Provide the (X, Y) coordinate of the cell's center where the given text is located.  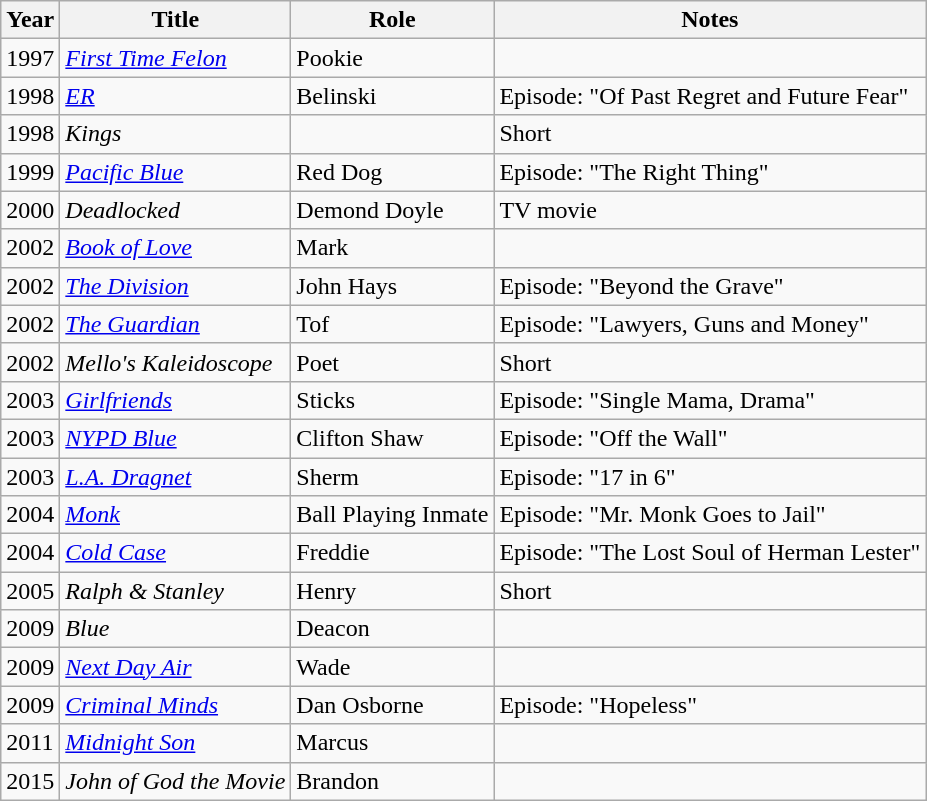
TV movie (710, 210)
Tof (392, 324)
Pookie (392, 58)
Marcus (392, 743)
Title (176, 20)
Mello's Kaleidoscope (176, 362)
John Hays (392, 286)
Brandon (392, 781)
First Time Felon (176, 58)
Episode: "Beyond the Grave" (710, 286)
Deadlocked (176, 210)
Midnight Son (176, 743)
Belinski (392, 96)
Episode: "Of Past Regret and Future Fear" (710, 96)
Episode: "Lawyers, Guns and Money" (710, 324)
ER (176, 96)
John of God the Movie (176, 781)
Sherm (392, 477)
Notes (710, 20)
Book of Love (176, 248)
Episode: "Mr. Monk Goes to Jail" (710, 515)
The Division (176, 286)
Ball Playing Inmate (392, 515)
1999 (30, 172)
Episode: "The Lost Soul of Herman Lester" (710, 553)
Deacon (392, 629)
2015 (30, 781)
Next Day Air (176, 667)
Blue (176, 629)
Demond Doyle (392, 210)
Wade (392, 667)
Clifton Shaw (392, 438)
Episode: "Hopeless" (710, 705)
1997 (30, 58)
Pacific Blue (176, 172)
2011 (30, 743)
Kings (176, 134)
Freddie (392, 553)
Dan Osborne (392, 705)
Episode: "17 in 6" (710, 477)
2005 (30, 591)
Cold Case (176, 553)
Red Dog (392, 172)
Ralph & Stanley (176, 591)
The Guardian (176, 324)
Criminal Minds (176, 705)
Henry (392, 591)
Episode: "The Right Thing" (710, 172)
Episode: "Single Mama, Drama" (710, 400)
Mark (392, 248)
Monk (176, 515)
Poet (392, 362)
L.A. Dragnet (176, 477)
Girlfriends (176, 400)
Sticks (392, 400)
Episode: "Off the Wall" (710, 438)
Year (30, 20)
NYPD Blue (176, 438)
Role (392, 20)
2000 (30, 210)
